Output the (X, Y) coordinate of the center of the cell containing the given text.  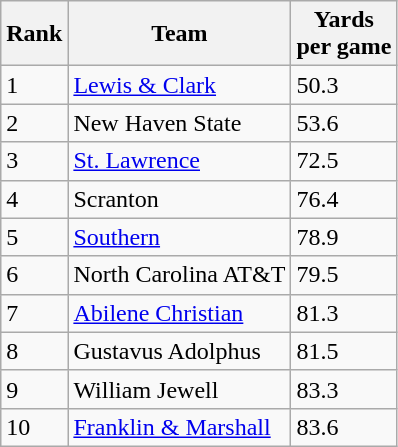
New Haven State (180, 123)
81.5 (344, 351)
53.6 (344, 123)
Southern (180, 237)
83.3 (344, 389)
2 (34, 123)
Gustavus Adolphus (180, 351)
North Carolina AT&T (180, 275)
78.9 (344, 237)
Rank (34, 34)
Yardsper game (344, 34)
72.5 (344, 161)
1 (34, 85)
50.3 (344, 85)
Team (180, 34)
Lewis & Clark (180, 85)
6 (34, 275)
3 (34, 161)
8 (34, 351)
7 (34, 313)
79.5 (344, 275)
5 (34, 237)
Abilene Christian (180, 313)
83.6 (344, 427)
76.4 (344, 199)
81.3 (344, 313)
St. Lawrence (180, 161)
10 (34, 427)
William Jewell (180, 389)
Franklin & Marshall (180, 427)
9 (34, 389)
Scranton (180, 199)
4 (34, 199)
